Search for the cell housing the specified text and yield its [x, y] center coordinate. 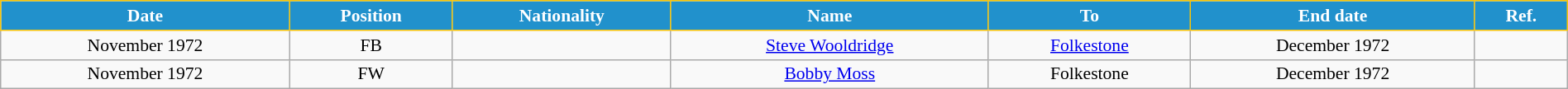
To [1090, 16]
Steve Wooldridge [829, 45]
FB [370, 45]
Date [146, 16]
Position [370, 16]
Ref. [1521, 16]
Nationality [562, 16]
End date [1333, 16]
FW [370, 74]
Name [829, 16]
Bobby Moss [829, 74]
